Capture the cell that displays the provided text and extract its [x, y] central coordinate. 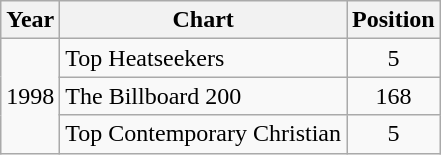
Chart [204, 20]
The Billboard 200 [204, 96]
Top Contemporary Christian [204, 134]
Top Heatseekers [204, 58]
168 [393, 96]
1998 [30, 96]
Position [393, 20]
Year [30, 20]
